Capture the cell that displays the provided text and extract its (x, y) central coordinate. 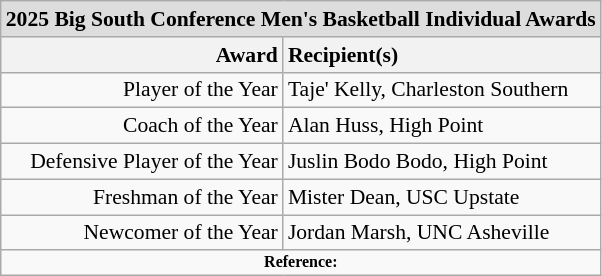
Freshman of the Year (142, 197)
Award (142, 55)
Coach of the Year (142, 126)
Jordan Marsh, UNC Asheville (442, 233)
Alan Huss, High Point (442, 126)
Player of the Year (142, 90)
Defensive Player of the Year (142, 162)
Recipient(s) (442, 55)
Newcomer of the Year (142, 233)
Reference: (301, 263)
Juslin Bodo Bodo, High Point (442, 162)
Mister Dean, USC Upstate (442, 197)
2025 Big South Conference Men's Basketball Individual Awards (301, 19)
Taje' Kelly, Charleston Southern (442, 90)
